Return the [x, y] coordinate for the center point of the cell that contains the specified text.  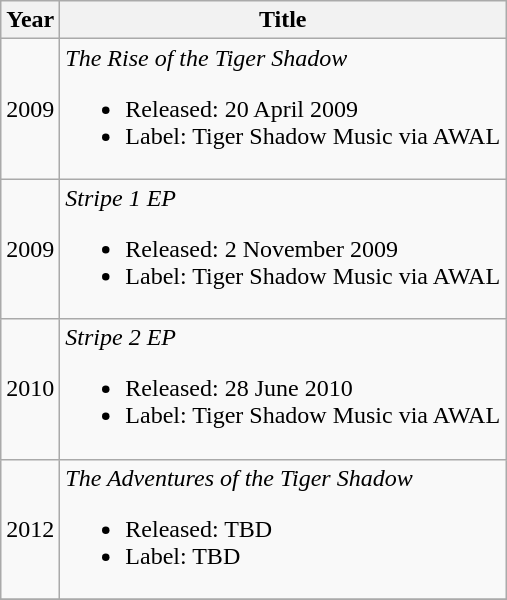
Stripe 1 EPReleased: 2 November 2009Label: Tiger Shadow Music via AWAL [283, 249]
The Adventures of the Tiger ShadowReleased: TBDLabel: TBD [283, 529]
2012 [30, 529]
The Rise of the Tiger ShadowReleased: 20 April 2009Label: Tiger Shadow Music via AWAL [283, 109]
Stripe 2 EPReleased: 28 June 2010Label: Tiger Shadow Music via AWAL [283, 389]
Title [283, 20]
2010 [30, 389]
Year [30, 20]
